Scan for the cell matching the given text and deliver its [x, y] coordinate at center. 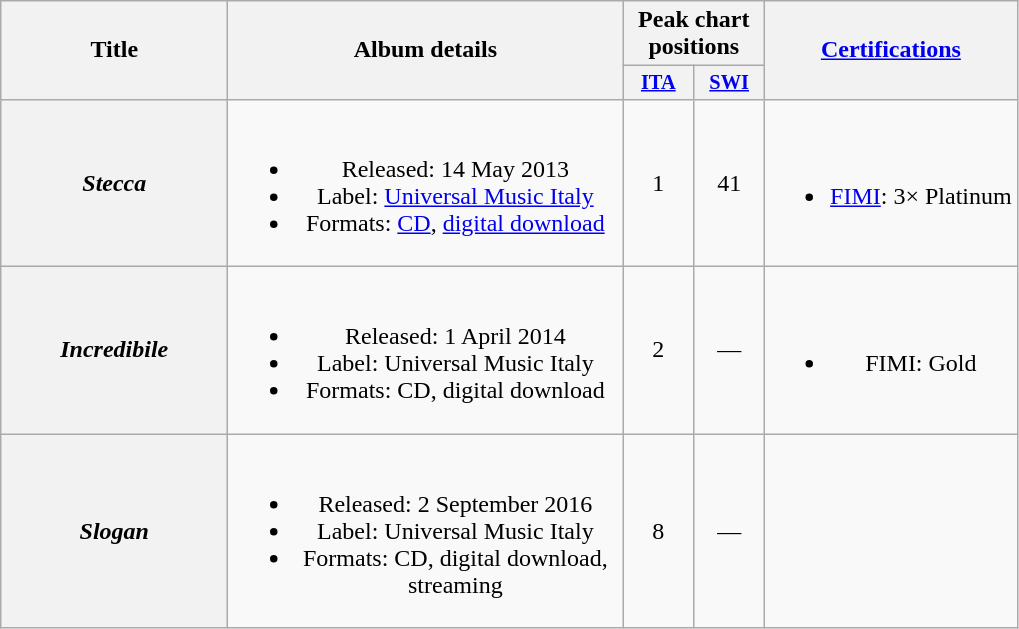
FIMI: Gold [892, 350]
Stecca [114, 182]
Album details [426, 50]
Released: 1 April 2014Label: Universal Music ItalyFormats: CD, digital download [426, 350]
2 [658, 350]
ITA [658, 83]
FIMI: 3× Platinum [892, 182]
SWI [730, 83]
Released: 14 May 2013Label: Universal Music ItalyFormats: CD, digital download [426, 182]
1 [658, 182]
41 [730, 182]
Peak chart positions [694, 34]
Title [114, 50]
Incredibile [114, 350]
Certifications [892, 50]
8 [658, 531]
Slogan [114, 531]
Released: 2 September 2016Label: Universal Music ItalyFormats: CD, digital download, streaming [426, 531]
